Output the [X, Y] coordinate of the center of the cell containing the given text.  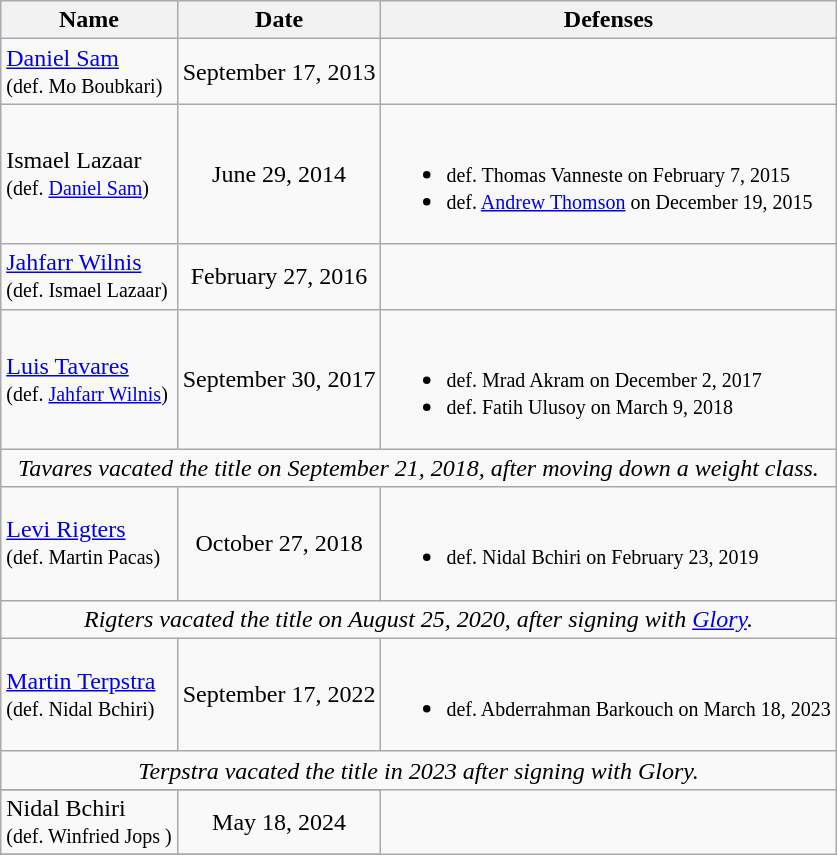
September 17, 2022 [279, 694]
Name [89, 20]
Martin Terpstra (def. Nidal Bchiri) [89, 694]
Tavares vacated the title on September 21, 2018, after moving down a weight class. [418, 468]
def. Mrad Akram on December 2, 2017def. Fatih Ulusoy on March 9, 2018 [608, 379]
Levi Rigters (def. Martin Pacas) [89, 544]
Date [279, 20]
Rigters vacated the title on August 25, 2020, after signing with Glory. [418, 619]
Ismael Lazaar (def. Daniel Sam) [89, 174]
Defenses [608, 20]
Nidal Bchiri (def. Winfried Jops ) [89, 822]
February 27, 2016 [279, 276]
September 30, 2017 [279, 379]
June 29, 2014 [279, 174]
October 27, 2018 [279, 544]
September 17, 2013 [279, 72]
def. Nidal Bchiri on February 23, 2019 [608, 544]
Luis Tavares (def. Jahfarr Wilnis) [89, 379]
def. Thomas Vanneste on February 7, 2015 def. Andrew Thomson on December 19, 2015 [608, 174]
Daniel Sam (def. Mo Boubkari) [89, 72]
Jahfarr Wilnis (def. Ismael Lazaar) [89, 276]
def. Abderrahman Barkouch on March 18, 2023 [608, 694]
May 18, 2024 [279, 822]
Terpstra vacated the title in 2023 after signing with Glory. [418, 770]
